Return the [X, Y] coordinate for the center point of the cell that contains the specified text.  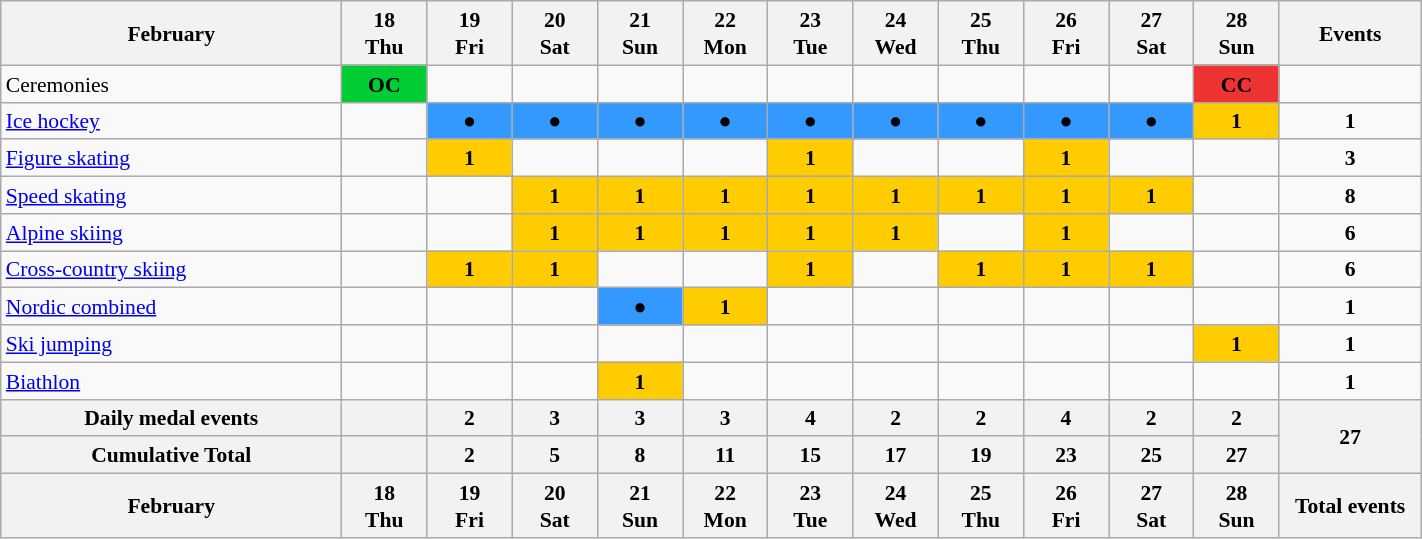
Ceremonies [172, 84]
Cumulative Total [172, 454]
Cross-country skiing [172, 268]
11 [726, 454]
Daily medal events [172, 418]
Alpine skiing [172, 232]
CC [1236, 84]
Ski jumping [172, 344]
Figure skating [172, 158]
25 [1152, 454]
Speed skating [172, 194]
5 [554, 454]
Events [1350, 33]
Ice hockey [172, 120]
17 [896, 454]
19 [980, 454]
23 [1066, 454]
OC [384, 84]
Nordic combined [172, 306]
Total events [1350, 505]
15 [810, 454]
Biathlon [172, 380]
